From the cell containing the given text, extract its center point as (X, Y) coordinate. 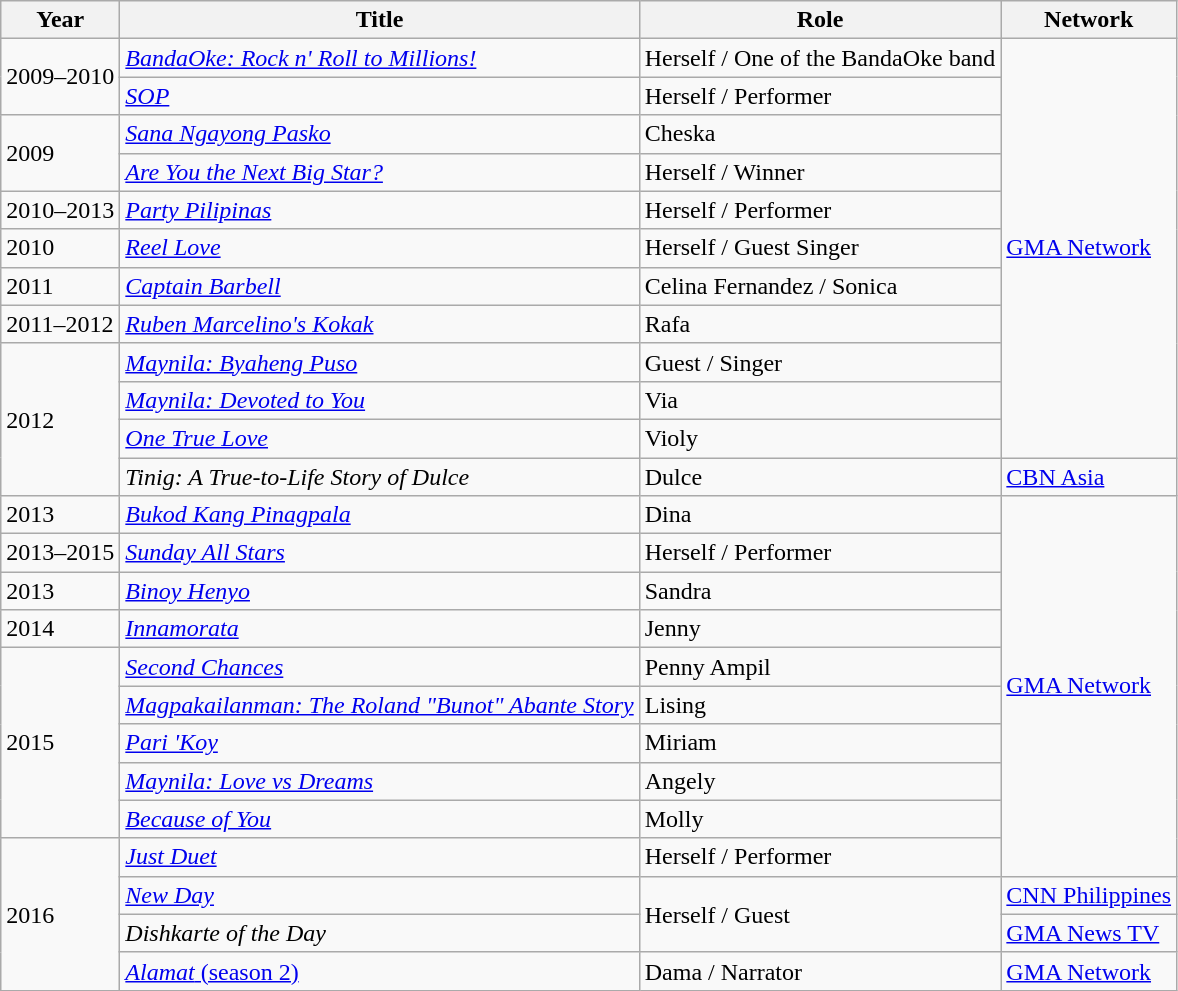
2010 (60, 248)
Jenny (820, 629)
2015 (60, 743)
Bukod Kang Pinagpala (380, 515)
Violy (820, 438)
Magpakailanman: The Roland "Bunot" Abante Story (380, 705)
Angely (820, 781)
Guest / Singer (820, 362)
Celina Fernandez / Sonica (820, 286)
Party Pilipinas (380, 210)
Maynila: Love vs Dreams (380, 781)
2009–2010 (60, 77)
Via (820, 400)
BandaOke: Rock n' Roll to Millions! (380, 58)
CNN Philippines (1089, 895)
Reel Love (380, 248)
Herself / Guest (820, 914)
Alamat (season 2) (380, 971)
2010–2013 (60, 210)
One True Love (380, 438)
Miriam (820, 743)
Dama / Narrator (820, 971)
Role (820, 20)
Dishkarte of the Day (380, 933)
Are You the Next Big Star? (380, 172)
New Day (380, 895)
Just Duet (380, 857)
Herself / Winner (820, 172)
2009 (60, 153)
Lising (820, 705)
Maynila: Byaheng Puso (380, 362)
2012 (60, 419)
2013–2015 (60, 553)
Ruben Marcelino's Kokak (380, 324)
Second Chances (380, 667)
Maynila: Devoted to You (380, 400)
CBN Asia (1089, 477)
Sunday All Stars (380, 553)
Molly (820, 819)
GMA News TV (1089, 933)
SOP (380, 96)
Dulce (820, 477)
Tinig: A True-to-Life Story of Dulce (380, 477)
Binoy Henyo (380, 591)
Herself / Guest Singer (820, 248)
2016 (60, 914)
Title (380, 20)
Innamorata (380, 629)
Year (60, 20)
Because of You (380, 819)
Herself / One of the BandaOke band (820, 58)
Penny Ampil (820, 667)
2011 (60, 286)
2011–2012 (60, 324)
Captain Barbell (380, 286)
2014 (60, 629)
Sandra (820, 591)
Rafa (820, 324)
Sana Ngayong Pasko (380, 134)
Pari 'Koy (380, 743)
Network (1089, 20)
Dina (820, 515)
Cheska (820, 134)
